Output the (X, Y) coordinate of the center of the cell containing the given text.  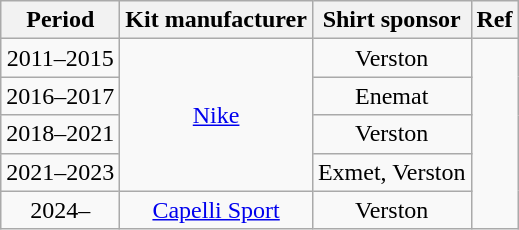
Shirt sponsor (392, 20)
Ref (494, 20)
Capelli Sport (216, 210)
Kit manufacturer (216, 20)
2021–2023 (60, 172)
2024– (60, 210)
Exmet, Verston (392, 172)
2018–2021 (60, 134)
2011–2015 (60, 58)
2016–2017 (60, 96)
Nike (216, 115)
Period (60, 20)
Enemat (392, 96)
